Pinpoint the cell where the given text exists, returning its [x, y] midpoint coordinate. 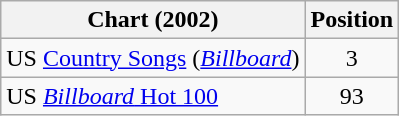
US Billboard Hot 100 [153, 96]
3 [352, 58]
93 [352, 96]
Chart (2002) [153, 20]
Position [352, 20]
US Country Songs (Billboard) [153, 58]
